Locate the cell with the specified text and output its [X, Y] center coordinate. 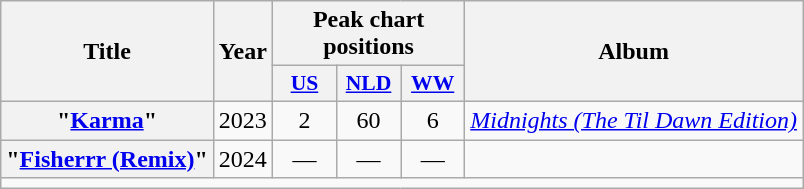
WW [433, 84]
2023 [242, 120]
2024 [242, 159]
Year [242, 52]
Peak chart positions [368, 34]
Title [108, 52]
"Karma" [108, 120]
60 [368, 120]
US [304, 84]
NLD [368, 84]
Album [634, 52]
2 [304, 120]
Midnights (The Til Dawn Edition) [634, 120]
6 [433, 120]
"Fisherrr (Remix)" [108, 159]
